Capture the cell that displays the provided text and extract its (X, Y) central coordinate. 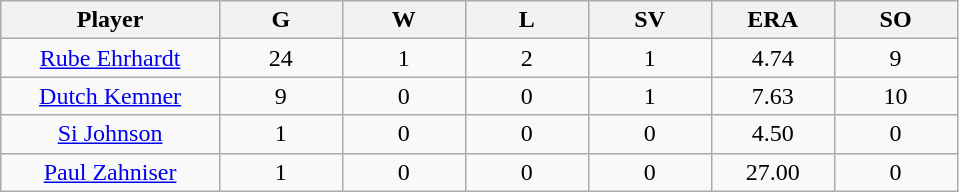
ERA (772, 20)
G (280, 20)
10 (896, 96)
Rube Ehrhardt (110, 58)
2 (526, 58)
Si Johnson (110, 134)
4.74 (772, 58)
L (526, 20)
24 (280, 58)
Player (110, 20)
Dutch Kemner (110, 96)
4.50 (772, 134)
27.00 (772, 172)
SV (650, 20)
7.63 (772, 96)
SO (896, 20)
W (404, 20)
Paul Zahniser (110, 172)
